For the text-containing cell, return its midpoint in (X, Y) coordinate format. 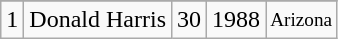
1 (12, 20)
Donald Harris (98, 20)
Arizona (302, 20)
1988 (236, 20)
30 (190, 20)
